Provide the [X, Y] coordinate of the cell's center where the given text is located.  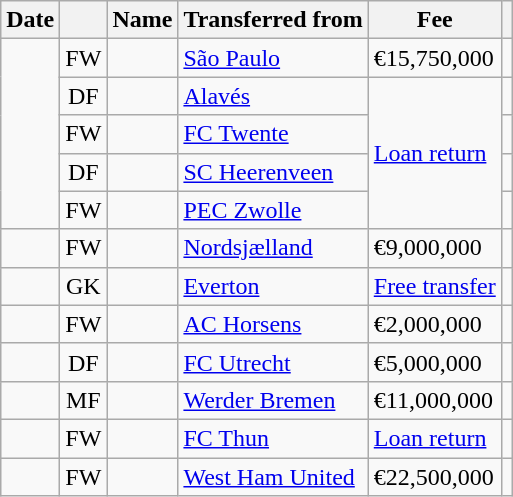
€15,750,000 [434, 58]
Free transfer [434, 286]
€9,000,000 [434, 248]
Date [30, 20]
Name [142, 20]
€2,000,000 [434, 324]
GK [84, 286]
Nordsjælland [273, 248]
São Paulo [273, 58]
AC Horsens [273, 324]
Alavés [273, 96]
West Ham United [273, 477]
Werder Bremen [273, 400]
MF [84, 400]
FC Twente [273, 134]
FC Thun [273, 438]
Fee [434, 20]
Everton [273, 286]
Transferred from [273, 20]
SC Heerenveen [273, 172]
€11,000,000 [434, 400]
PEC Zwolle [273, 210]
FC Utrecht [273, 362]
€5,000,000 [434, 362]
€22,500,000 [434, 477]
